From the cell containing the given text, extract its center point as [X, Y] coordinate. 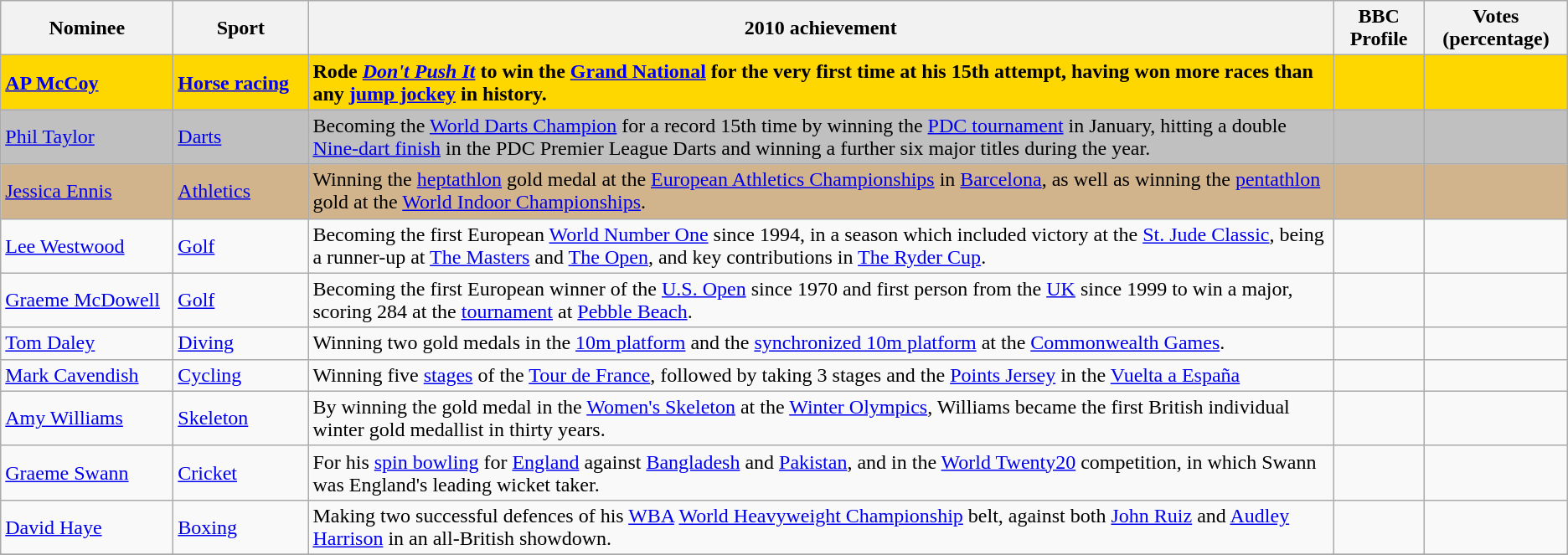
Graeme McDowell [87, 300]
Making two successful defences of his WBA World Heavyweight Championship belt, against both John Ruiz and Audley Harrison in an all-British showdown. [821, 527]
Sport [241, 28]
AP McCoy [87, 82]
2010 achievement [821, 28]
Winning five stages of the Tour de France, followed by taking 3 stages and the Points Jersey in the Vuelta a España [821, 375]
Jessica Ennis [87, 191]
Cycling [241, 375]
Winning two gold medals in the 10m platform and the synchronized 10m platform at the Commonwealth Games. [821, 343]
Votes (percentage) [1496, 28]
Phil Taylor [87, 137]
Graeme Swann [87, 472]
Diving [241, 343]
Horse racing [241, 82]
Athletics [241, 191]
Skeleton [241, 419]
Mark Cavendish [87, 375]
Rode Don't Push It to win the Grand National for the very first time at his 15th attempt, having won more races than any jump jockey in history. [821, 82]
Darts [241, 137]
Tom Daley [87, 343]
David Haye [87, 527]
Cricket [241, 472]
Nominee [87, 28]
Amy Williams [87, 419]
Lee Westwood [87, 246]
BBC Profile [1379, 28]
Boxing [241, 527]
